Determine the (X, Y) coordinate at the center of the cell enclosing the given text.  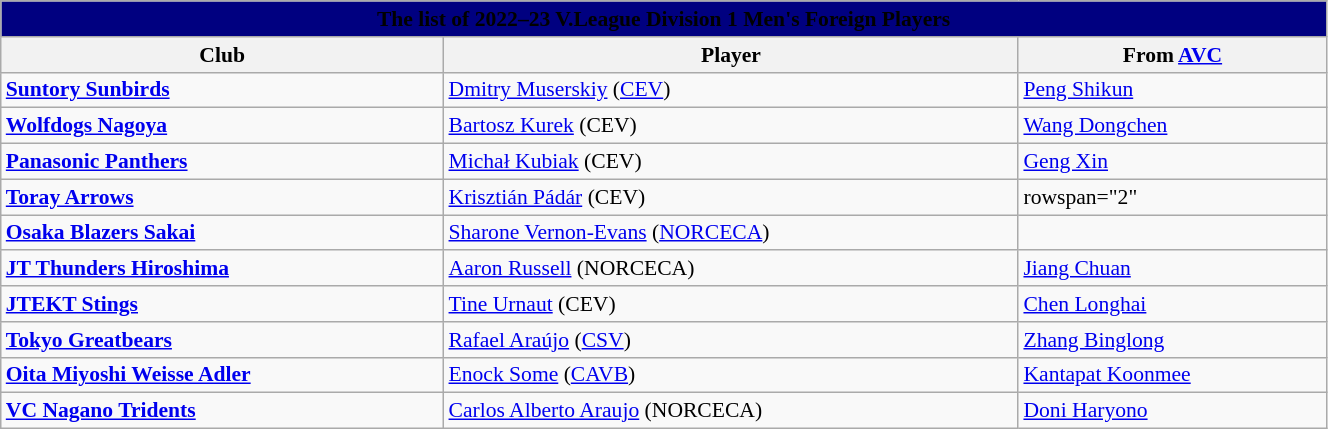
Enock Some (CAVB) (730, 375)
Club (222, 55)
Wang Dongchen (1172, 126)
Wolfdogs Nagoya (222, 126)
Peng Shikun (1172, 90)
Doni Haryono (1172, 411)
Rafael Araújo (CSV) (730, 340)
From AVC (1172, 55)
Suntory Sunbirds (222, 90)
Panasonic Panthers (222, 162)
Osaka Blazers Sakai (222, 233)
Toray Arrows (222, 197)
Dmitry Muserskiy (CEV) (730, 90)
Krisztián Pádár (CEV) (730, 197)
The list of 2022–23 V.League Division 1 Men's Foreign Players (664, 19)
Jiang Chuan (1172, 269)
Player (730, 55)
JTEKT Stings (222, 304)
Kantapat Koonmee (1172, 375)
Tine Urnaut (CEV) (730, 304)
Geng Xin (1172, 162)
Aaron Russell (NORCECA) (730, 269)
VC Nagano Tridents (222, 411)
Tokyo Greatbears (222, 340)
JT Thunders Hiroshima (222, 269)
Zhang Binglong (1172, 340)
Bartosz Kurek (CEV) (730, 126)
Chen Longhai (1172, 304)
Oita Miyoshi Weisse Adler (222, 375)
Michał Kubiak (CEV) (730, 162)
Sharone Vernon-Evans (NORCECA) (730, 233)
Carlos Alberto Araujo (NORCECA) (730, 411)
rowspan="2" (1172, 197)
